Return [x, y] of the center of cell containing provided text 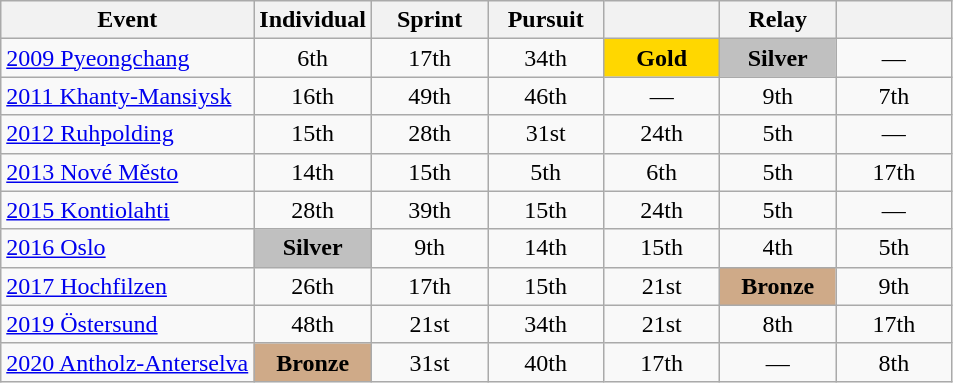
Relay [778, 20]
39th [430, 210]
2011 Khanty-Mansiysk [128, 96]
2019 Östersund [128, 324]
2013 Nové Město [128, 172]
2020 Antholz-Anterselva [128, 362]
2016 Oslo [128, 248]
Pursuit [546, 20]
Sprint [430, 20]
2015 Kontiolahti [128, 210]
7th [894, 96]
2009 Pyeongchang [128, 58]
2012 Ruhpolding [128, 134]
49th [430, 96]
48th [313, 324]
40th [546, 362]
Gold [662, 58]
Individual [313, 20]
2017 Hochfilzen [128, 286]
26th [313, 286]
46th [546, 96]
Event [128, 20]
4th [778, 248]
16th [313, 96]
